Search for the cell housing the specified text and yield its (x, y) center coordinate. 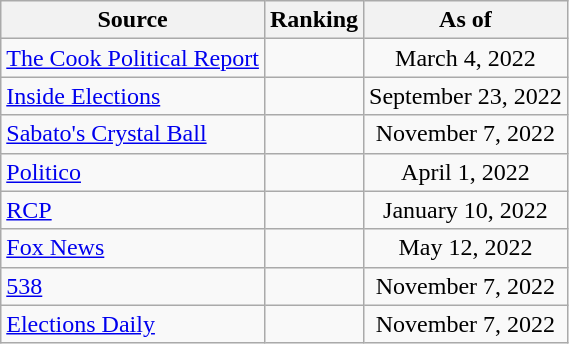
Fox News (133, 248)
Source (133, 20)
Politico (133, 172)
RCP (133, 210)
Ranking (314, 20)
Inside Elections (133, 96)
September 23, 2022 (466, 96)
538 (133, 286)
Sabato's Crystal Ball (133, 134)
The Cook Political Report (133, 58)
January 10, 2022 (466, 210)
May 12, 2022 (466, 248)
As of (466, 20)
April 1, 2022 (466, 172)
Elections Daily (133, 324)
March 4, 2022 (466, 58)
